Search for the cell housing the specified text and yield its [x, y] center coordinate. 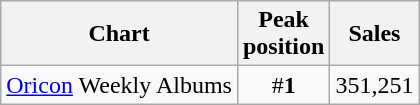
#1 [283, 85]
Peakposition [283, 34]
Chart [120, 34]
351,251 [374, 85]
Sales [374, 34]
Oricon Weekly Albums [120, 85]
